Return the (X, Y) coordinate for the center point of the cell that contains the specified text.  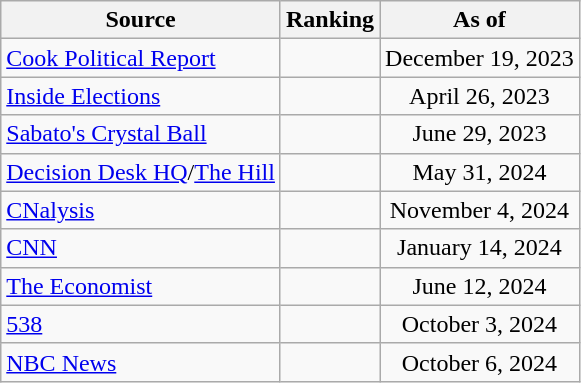
June 29, 2023 (480, 134)
538 (141, 324)
NBC News (141, 362)
Sabato's Crystal Ball (141, 134)
As of (480, 20)
November 4, 2024 (480, 210)
CNN (141, 248)
The Economist (141, 286)
Ranking (330, 20)
April 26, 2023 (480, 96)
Cook Political Report (141, 58)
October 6, 2024 (480, 362)
Inside Elections (141, 96)
CNalysis (141, 210)
June 12, 2024 (480, 286)
May 31, 2024 (480, 172)
Source (141, 20)
Decision Desk HQ/The Hill (141, 172)
January 14, 2024 (480, 248)
October 3, 2024 (480, 324)
December 19, 2023 (480, 58)
